Search for the cell housing the specified text and yield its [X, Y] center coordinate. 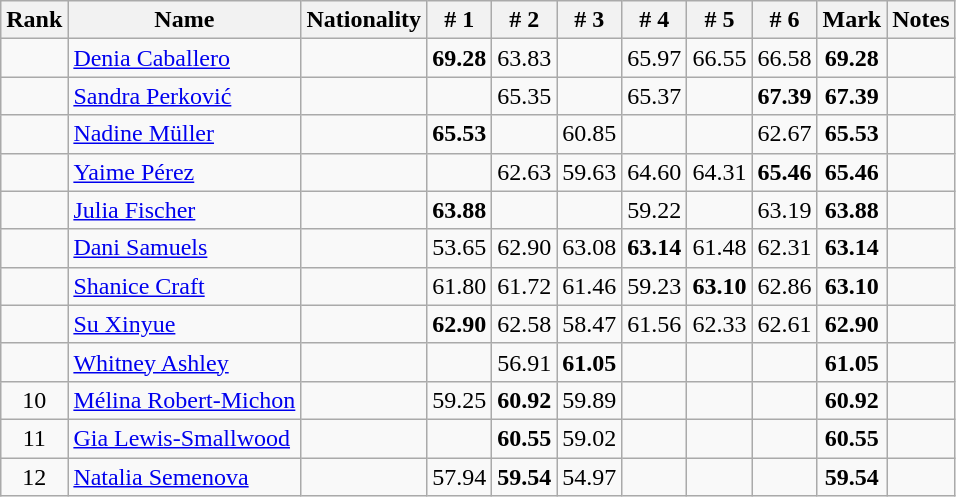
10 [34, 400]
Notes [921, 20]
62.61 [784, 324]
59.23 [654, 286]
59.22 [654, 210]
Natalia Semenova [184, 477]
# 5 [720, 20]
Julia Fischer [184, 210]
57.94 [460, 477]
63.83 [524, 58]
62.31 [784, 248]
65.97 [654, 58]
59.63 [590, 172]
Mark [852, 20]
Nadine Müller [184, 134]
Rank [34, 20]
61.80 [460, 286]
62.63 [524, 172]
66.58 [784, 58]
61.56 [654, 324]
Nationality [364, 20]
Mélina Robert-Michon [184, 400]
59.89 [590, 400]
61.72 [524, 286]
12 [34, 477]
# 6 [784, 20]
# 4 [654, 20]
56.91 [524, 362]
61.48 [720, 248]
Su Xinyue [184, 324]
Denia Caballero [184, 58]
62.86 [784, 286]
Yaime Pérez [184, 172]
62.67 [784, 134]
# 2 [524, 20]
# 3 [590, 20]
59.25 [460, 400]
63.19 [784, 210]
11 [34, 438]
65.35 [524, 96]
Sandra Perković [184, 96]
64.60 [654, 172]
Whitney Ashley [184, 362]
62.58 [524, 324]
65.37 [654, 96]
Dani Samuels [184, 248]
54.97 [590, 477]
Shanice Craft [184, 286]
66.55 [720, 58]
64.31 [720, 172]
61.46 [590, 286]
Gia Lewis-Smallwood [184, 438]
# 1 [460, 20]
58.47 [590, 324]
59.02 [590, 438]
60.85 [590, 134]
53.65 [460, 248]
Name [184, 20]
62.33 [720, 324]
63.08 [590, 248]
